For the text-containing cell, return its midpoint in (x, y) coordinate format. 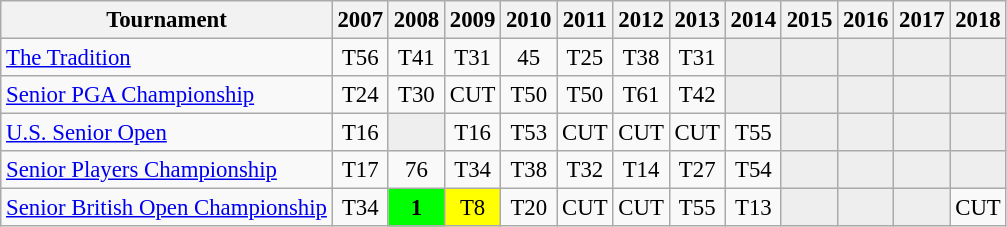
2009 (472, 20)
The Tradition (166, 58)
2017 (922, 20)
2012 (641, 20)
Tournament (166, 20)
T24 (360, 95)
Senior PGA Championship (166, 95)
T25 (585, 58)
T42 (697, 95)
T13 (753, 208)
2008 (416, 20)
T17 (360, 170)
2014 (753, 20)
T30 (416, 95)
1 (416, 208)
U.S. Senior Open (166, 133)
T56 (360, 58)
T20 (529, 208)
76 (416, 170)
T61 (641, 95)
T14 (641, 170)
2016 (866, 20)
T32 (585, 170)
2010 (529, 20)
45 (529, 58)
T41 (416, 58)
2013 (697, 20)
T53 (529, 133)
T27 (697, 170)
2018 (978, 20)
Senior British Open Championship (166, 208)
T54 (753, 170)
T8 (472, 208)
2007 (360, 20)
2011 (585, 20)
2015 (809, 20)
Senior Players Championship (166, 170)
